From the cell containing the given text, extract its center point as [x, y] coordinate. 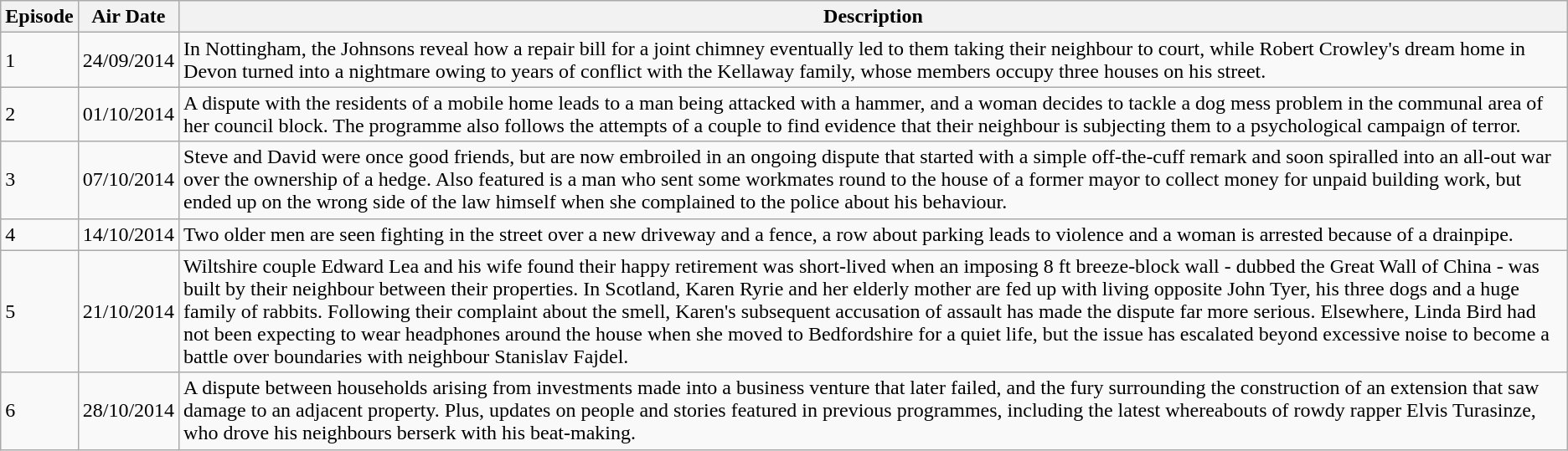
4 [39, 234]
6 [39, 411]
01/10/2014 [128, 114]
Episode [39, 17]
2 [39, 114]
Air Date [128, 17]
1 [39, 60]
14/10/2014 [128, 234]
Description [874, 17]
3 [39, 180]
5 [39, 311]
07/10/2014 [128, 180]
28/10/2014 [128, 411]
21/10/2014 [128, 311]
24/09/2014 [128, 60]
